For the text-containing cell, return its midpoint in [x, y] coordinate format. 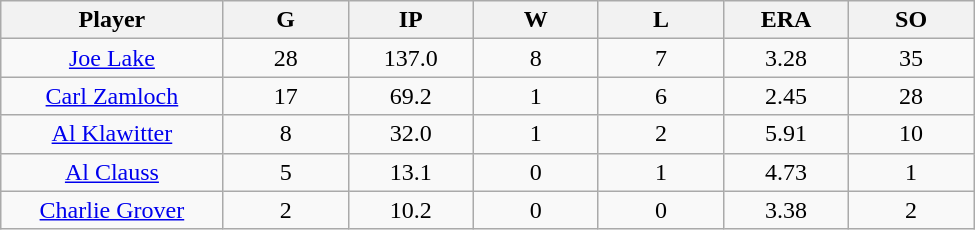
G [286, 20]
3.28 [786, 58]
6 [660, 96]
2.45 [786, 96]
Player [112, 20]
137.0 [410, 58]
Carl Zamloch [112, 96]
69.2 [410, 96]
13.1 [410, 172]
10 [912, 134]
5.91 [786, 134]
35 [912, 58]
17 [286, 96]
IP [410, 20]
W [536, 20]
3.38 [786, 210]
4.73 [786, 172]
7 [660, 58]
5 [286, 172]
L [660, 20]
10.2 [410, 210]
Joe Lake [112, 58]
Al Clauss [112, 172]
SO [912, 20]
ERA [786, 20]
32.0 [410, 134]
Al Klawitter [112, 134]
Charlie Grover [112, 210]
